Identify which cell holds the provided text, then report its [X, Y] central coordinate. 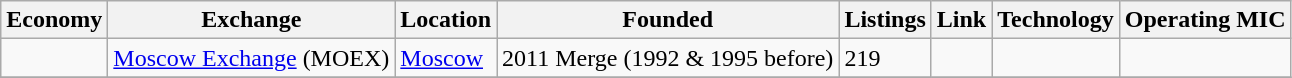
Exchange [252, 20]
2011 Merge (1992 & 1995 before) [668, 58]
Founded [668, 20]
219 [885, 58]
Location [446, 20]
Moscow Exchange (MOEX) [252, 58]
Link [961, 20]
Economy [54, 20]
Listings [885, 20]
Moscow [446, 58]
Technology [1056, 20]
Operating MIC [1205, 20]
